Extract the [X, Y] coordinate from the center of the cell holding the provided text.  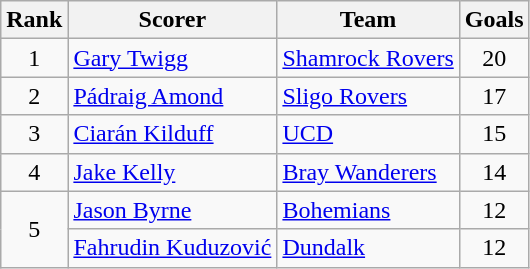
4 [34, 172]
20 [494, 58]
Dundalk [368, 248]
Scorer [172, 20]
17 [494, 96]
15 [494, 134]
Goals [494, 20]
1 [34, 58]
Rank [34, 20]
Team [368, 20]
Jake Kelly [172, 172]
2 [34, 96]
Jason Byrne [172, 210]
UCD [368, 134]
5 [34, 229]
Bohemians [368, 210]
Shamrock Rovers [368, 58]
Sligo Rovers [368, 96]
Gary Twigg [172, 58]
Fahrudin Kuduzović [172, 248]
14 [494, 172]
Pádraig Amond [172, 96]
Bray Wanderers [368, 172]
Ciarán Kilduff [172, 134]
3 [34, 134]
